Pinpoint the cell where the given text exists, returning its (x, y) midpoint coordinate. 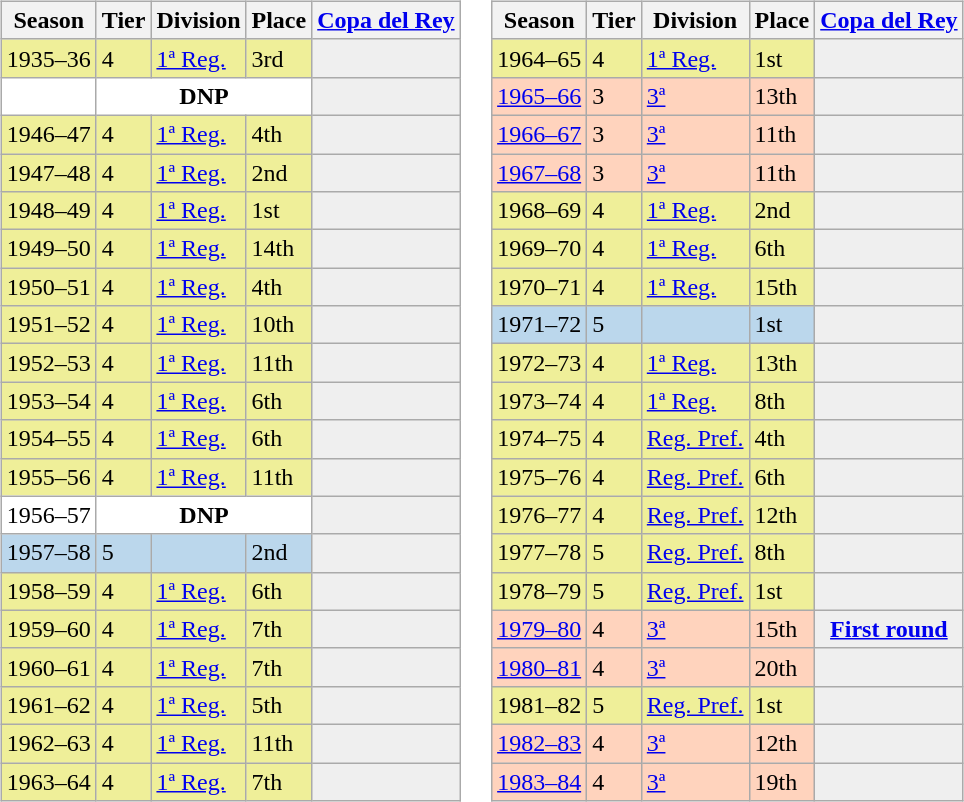
1949–50 (48, 249)
1974–75 (540, 439)
1972–73 (540, 363)
1963–64 (48, 781)
1981–82 (540, 705)
1977–78 (540, 553)
1964–65 (540, 58)
1980–81 (540, 667)
1966–67 (540, 134)
1982–83 (540, 743)
20th (782, 667)
1953–54 (48, 401)
1950–51 (48, 287)
1969–70 (540, 249)
1978–79 (540, 591)
First round (889, 629)
1976–77 (540, 515)
1962–63 (48, 743)
1954–55 (48, 439)
1948–49 (48, 211)
1947–48 (48, 173)
1955–56 (48, 477)
1979–80 (540, 629)
1975–76 (540, 477)
1957–58 (48, 553)
5th (279, 705)
1967–68 (540, 173)
19th (782, 781)
1973–74 (540, 401)
1965–66 (540, 96)
1958–59 (48, 591)
1959–60 (48, 629)
1960–61 (48, 667)
1970–71 (540, 287)
1951–52 (48, 325)
1968–69 (540, 211)
1956–57 (48, 515)
1946–47 (48, 134)
1983–84 (540, 781)
1971–72 (540, 325)
1952–53 (48, 363)
14th (279, 249)
1935–36 (48, 58)
10th (279, 325)
3rd (279, 58)
1961–62 (48, 705)
